Extract the [x, y] coordinate from the center of the cell holding the provided text.  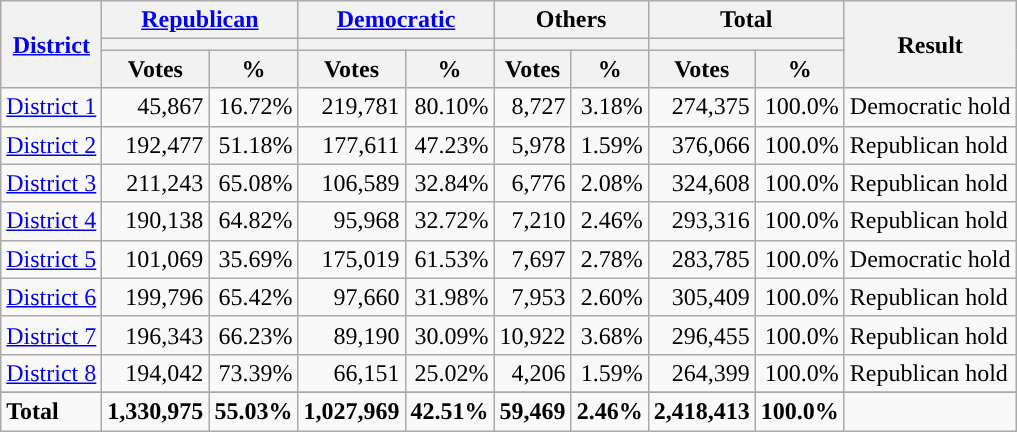
District 3 [52, 183]
97,660 [352, 297]
3.68% [610, 335]
7,210 [532, 221]
73.39% [254, 373]
95,968 [352, 221]
106,589 [352, 183]
District [52, 44]
31.98% [450, 297]
Democratic [396, 20]
District 8 [52, 373]
District 6 [52, 297]
64.82% [254, 221]
2.08% [610, 183]
25.02% [450, 373]
211,243 [156, 183]
2.60% [610, 297]
47.23% [450, 145]
66,151 [352, 373]
Others [571, 20]
190,138 [156, 221]
8,727 [532, 107]
3.18% [610, 107]
32.72% [450, 221]
283,785 [702, 259]
196,343 [156, 335]
65.08% [254, 183]
324,608 [702, 183]
Result [930, 44]
80.10% [450, 107]
199,796 [156, 297]
District 7 [52, 335]
1,330,975 [156, 411]
293,316 [702, 221]
30.09% [450, 335]
65.42% [254, 297]
55.03% [254, 411]
District 4 [52, 221]
7,953 [532, 297]
4,206 [532, 373]
59,469 [532, 411]
274,375 [702, 107]
District 5 [52, 259]
264,399 [702, 373]
51.18% [254, 145]
45,867 [156, 107]
376,066 [702, 145]
District 2 [52, 145]
Republican [200, 20]
7,697 [532, 259]
66.23% [254, 335]
42.51% [450, 411]
10,922 [532, 335]
35.69% [254, 259]
101,069 [156, 259]
32.84% [450, 183]
177,611 [352, 145]
89,190 [352, 335]
219,781 [352, 107]
192,477 [156, 145]
6,776 [532, 183]
1,027,969 [352, 411]
2.78% [610, 259]
194,042 [156, 373]
2,418,413 [702, 411]
175,019 [352, 259]
16.72% [254, 107]
District 1 [52, 107]
305,409 [702, 297]
61.53% [450, 259]
296,455 [702, 335]
5,978 [532, 145]
